Find where the given text appears and provide that cell's center as (x, y) coordinate. 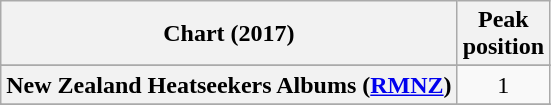
Chart (2017) (229, 34)
1 (503, 85)
Peak position (503, 34)
New Zealand Heatseekers Albums (RMNZ) (229, 85)
